Provide the [x, y] coordinate of the cell's center where the given text is located.  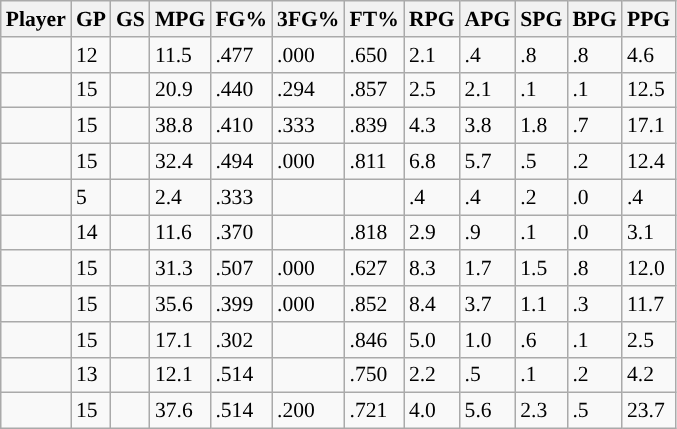
35.6 [180, 304]
32.4 [180, 162]
11.6 [180, 233]
12.0 [648, 269]
.3 [594, 304]
.627 [374, 269]
37.6 [180, 411]
.721 [374, 411]
1.0 [488, 340]
6.8 [432, 162]
8.3 [432, 269]
2.9 [432, 233]
.6 [541, 340]
38.8 [180, 126]
FT% [374, 19]
2.3 [541, 411]
12.1 [180, 375]
.294 [308, 90]
31.3 [180, 269]
5.7 [488, 162]
.9 [488, 233]
.650 [374, 55]
SPG [541, 19]
4.0 [432, 411]
2.2 [432, 375]
.857 [374, 90]
.302 [241, 340]
FG% [241, 19]
11.7 [648, 304]
1.5 [541, 269]
.7 [594, 126]
12.4 [648, 162]
5.0 [432, 340]
1.1 [541, 304]
.399 [241, 304]
3.7 [488, 304]
1.7 [488, 269]
RPG [432, 19]
.846 [374, 340]
12.5 [648, 90]
BPG [594, 19]
.839 [374, 126]
.811 [374, 162]
4.6 [648, 55]
11.5 [180, 55]
3.1 [648, 233]
3FG% [308, 19]
4.2 [648, 375]
.494 [241, 162]
2.4 [180, 197]
3.8 [488, 126]
MPG [180, 19]
APG [488, 19]
20.9 [180, 90]
.818 [374, 233]
5.6 [488, 411]
.370 [241, 233]
GP [91, 19]
.477 [241, 55]
GS [130, 19]
14 [91, 233]
.852 [374, 304]
.410 [241, 126]
13 [91, 375]
.200 [308, 411]
8.4 [432, 304]
.750 [374, 375]
PPG [648, 19]
.440 [241, 90]
1.8 [541, 126]
Player [36, 19]
4.3 [432, 126]
5 [91, 197]
12 [91, 55]
23.7 [648, 411]
.507 [241, 269]
